Provide the [x, y] coordinate of the cell's center where the given text is located.  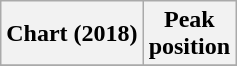
Chart (2018) [72, 34]
Peak position [189, 34]
